Find where the given text appears and provide that cell's center as [X, Y] coordinate. 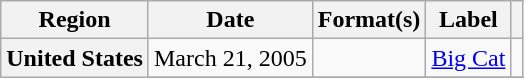
Region [75, 20]
Big Cat [468, 58]
United States [75, 58]
Date [230, 20]
March 21, 2005 [230, 58]
Label [468, 20]
Format(s) [369, 20]
